Output the [x, y] coordinate of the center of the cell containing the given text.  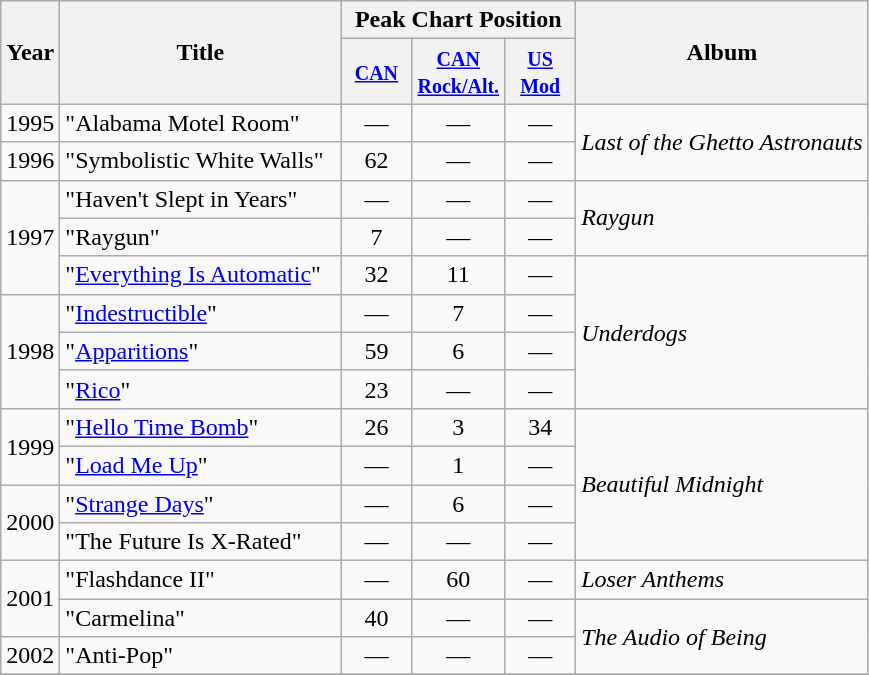
1 [458, 465]
1996 [30, 161]
Last of the Ghetto Astronauts [722, 142]
Album [722, 52]
CAN Rock/Alt. [458, 72]
2001 [30, 599]
Title [200, 52]
"Rico" [200, 389]
The Audio of Being [722, 637]
62 [376, 161]
"Load Me Up" [200, 465]
Beautiful Midnight [722, 484]
"Hello Time Bomb" [200, 427]
"Carmelina" [200, 618]
59 [376, 351]
1995 [30, 123]
Raygun [722, 218]
1997 [30, 237]
26 [376, 427]
40 [376, 618]
"Anti-Pop" [200, 656]
23 [376, 389]
"Flashdance II" [200, 580]
Year [30, 52]
Peak Chart Position [458, 20]
"The Future Is X-Rated" [200, 542]
Loser Anthems [722, 580]
"Haven't Slept in Years" [200, 199]
11 [458, 275]
34 [540, 427]
"Symbolistic White Walls" [200, 161]
US Mod [540, 72]
60 [458, 580]
Underdogs [722, 332]
"Indestructible" [200, 313]
3 [458, 427]
1998 [30, 351]
"Raygun" [200, 237]
32 [376, 275]
"Everything Is Automatic" [200, 275]
1999 [30, 446]
"Strange Days" [200, 503]
2000 [30, 522]
2002 [30, 656]
"Apparitions" [200, 351]
"Alabama Motel Room" [200, 123]
CAN [376, 72]
